Pinpoint the cell where the given text exists, returning its [x, y] midpoint coordinate. 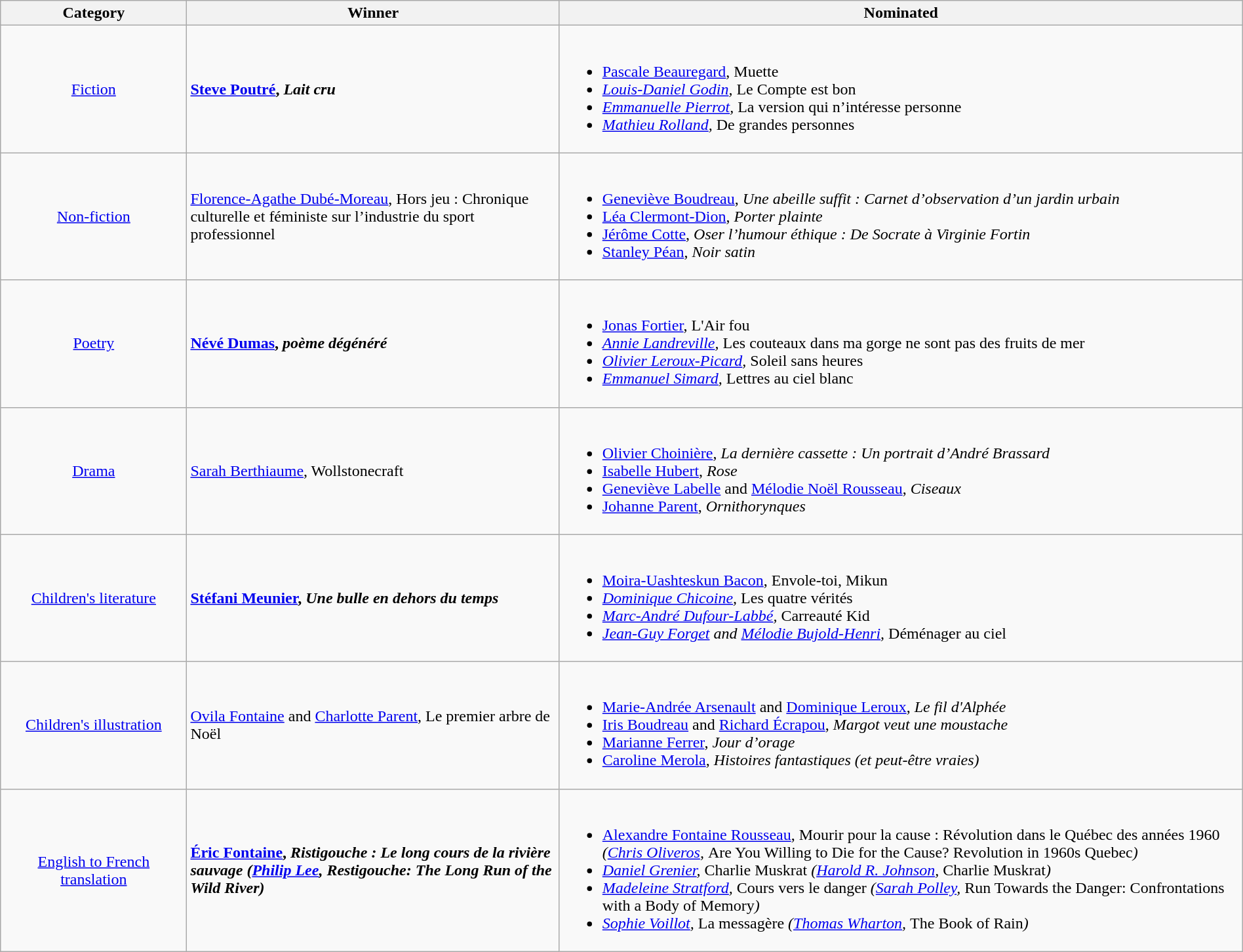
Drama [94, 471]
Névé Dumas, poème dégénéré [373, 344]
Florence-Agathe Dubé-Moreau, Hors jeu : Chronique culturelle et féministe sur l’industrie du sport professionnel [373, 216]
Poetry [94, 344]
Category [94, 13]
Steve Poutré, Lait cru [373, 89]
Children's literature [94, 598]
Non-fiction [94, 216]
Stéfani Meunier, Une bulle en dehors du temps [373, 598]
Éric Fontaine, Ristigouche : Le long cours de la rivière sauvage (Philip Lee, Restigouche: The Long Run of the Wild River) [373, 870]
English to French translation [94, 870]
Winner [373, 13]
Sarah Berthiaume, Wollstonecraft [373, 471]
Children's illustration [94, 725]
Fiction [94, 89]
Ovila Fontaine and Charlotte Parent, Le premier arbre de Noël [373, 725]
Nominated [901, 13]
